Return (X, Y) of the center of cell containing provided text 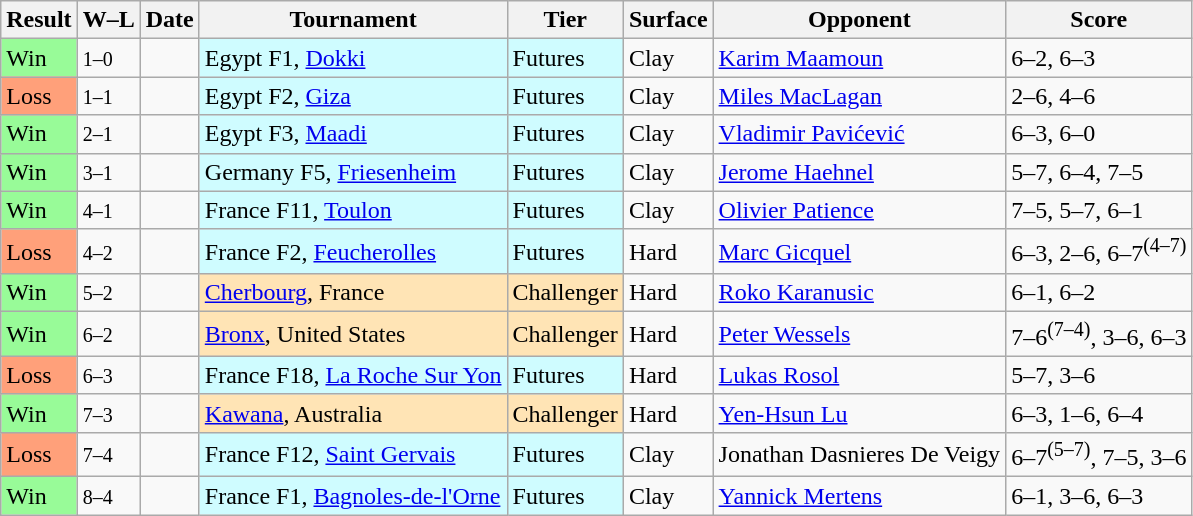
Olivier Patience (860, 210)
Egypt F2, Giza (353, 96)
Yen-Hsun Lu (860, 413)
Roko Karanusic (860, 293)
Jonathan Dasnieres De Veigy (860, 454)
7–6(7–4), 3–6, 6–3 (1099, 334)
Surface (668, 20)
France F12, Saint Gervais (353, 454)
5–7, 6–4, 7–5 (1099, 172)
Date (170, 20)
6–3, 2–6, 6–7(4–7) (1099, 252)
6–1, 3–6, 6–3 (1099, 496)
3–1 (108, 172)
Lukas Rosol (860, 375)
6–7(5–7), 7–5, 3–6 (1099, 454)
Opponent (860, 20)
Germany F5, Friesenheim (353, 172)
Tournament (353, 20)
Cherbourg, France (353, 293)
5–2 (108, 293)
Bronx, United States (353, 334)
8–4 (108, 496)
6–3 (108, 375)
Yannick Mertens (860, 496)
7–4 (108, 454)
France F18, La Roche Sur Yon (353, 375)
Kawana, Australia (353, 413)
7–3 (108, 413)
6–2, 6–3 (1099, 58)
Egypt F3, Maadi (353, 134)
6–3, 6–0 (1099, 134)
Miles MacLagan (860, 96)
1–1 (108, 96)
France F1, Bagnoles-de-l'Orne (353, 496)
4–1 (108, 210)
France F2, Feucherolles (353, 252)
2–1 (108, 134)
5–7, 3–6 (1099, 375)
Score (1099, 20)
7–5, 5–7, 6–1 (1099, 210)
France F11, Toulon (353, 210)
Result (39, 20)
Marc Gicquel (860, 252)
Egypt F1, Dokki (353, 58)
6–2 (108, 334)
Karim Maamoun (860, 58)
4–2 (108, 252)
Peter Wessels (860, 334)
Jerome Haehnel (860, 172)
1–0 (108, 58)
Vladimir Pavićević (860, 134)
W–L (108, 20)
Tier (565, 20)
6–3, 1–6, 6–4 (1099, 413)
6–1, 6–2 (1099, 293)
2–6, 4–6 (1099, 96)
